Search for the cell housing the specified text and yield its (X, Y) center coordinate. 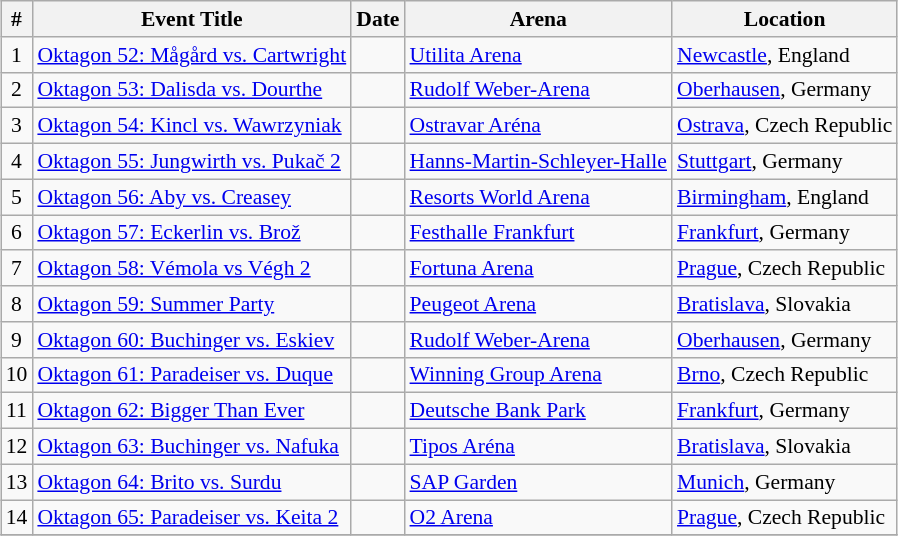
14 (17, 518)
Oktagon 56: Aby vs. Creasey (192, 197)
Oktagon 52: Mågård vs. Cartwright (192, 55)
Utilita Arena (538, 55)
Winning Group Arena (538, 375)
Tipos Aréna (538, 447)
Ostrava, Czech Republic (784, 126)
3 (17, 126)
Oktagon 65: Paradeiser vs. Keita 2 (192, 518)
Arena (538, 19)
Oktagon 59: Summer Party (192, 304)
10 (17, 375)
Oktagon 63: Buchinger vs. Nafuka (192, 447)
Date (378, 19)
Newcastle, England (784, 55)
Oktagon 57: Eckerlin vs. Brož (192, 233)
# (17, 19)
2 (17, 90)
Oktagon 54: Kincl vs. Wawrzyniak (192, 126)
Oktagon 64: Brito vs. Surdu (192, 482)
Deutsche Bank Park (538, 411)
O2 Arena (538, 518)
Oktagon 60: Buchinger vs. Eskiev (192, 340)
Event Title (192, 19)
Oktagon 61: Paradeiser vs. Duque (192, 375)
8 (17, 304)
6 (17, 233)
12 (17, 447)
5 (17, 197)
9 (17, 340)
Oktagon 58: Vémola vs Végh 2 (192, 269)
Festhalle Frankfurt (538, 233)
Peugeot Arena (538, 304)
Location (784, 19)
Resorts World Arena (538, 197)
Brno, Czech Republic (784, 375)
4 (17, 162)
7 (17, 269)
13 (17, 482)
Ostravar Aréna (538, 126)
Oktagon 53: Dalisda vs. Dourthe (192, 90)
Munich, Germany (784, 482)
Hanns-Martin-Schleyer-Halle (538, 162)
SAP Garden (538, 482)
Birmingham, England (784, 197)
11 (17, 411)
1 (17, 55)
Stuttgart, Germany (784, 162)
Fortuna Arena (538, 269)
Oktagon 55: Jungwirth vs. Pukač 2 (192, 162)
Oktagon 62: Bigger Than Ever (192, 411)
